Extract the (X, Y) coordinate from the center of the cell holding the provided text.  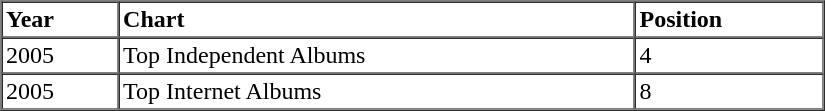
Position (729, 20)
4 (729, 56)
Chart (377, 20)
Year (60, 20)
Top Independent Albums (377, 56)
Top Internet Albums (377, 92)
8 (729, 92)
